Pinpoint the cell where the given text exists, returning its [X, Y] midpoint coordinate. 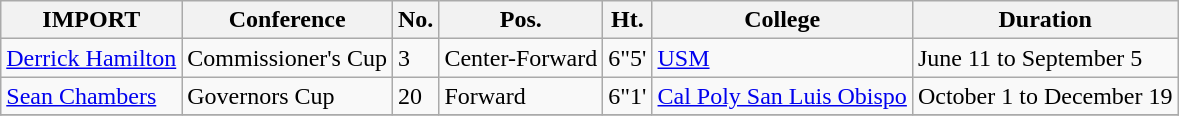
6"1' [628, 96]
Sean Chambers [92, 96]
USM [782, 58]
Center-Forward [521, 58]
October 1 to December 19 [1045, 96]
Conference [288, 20]
Commissioner's Cup [288, 58]
Duration [1045, 20]
Pos. [521, 20]
Derrick Hamilton [92, 58]
College [782, 20]
Forward [521, 96]
Ht. [628, 20]
No. [416, 20]
20 [416, 96]
IMPORT [92, 20]
6"5' [628, 58]
3 [416, 58]
Cal Poly San Luis Obispo [782, 96]
June 11 to September 5 [1045, 58]
Governors Cup [288, 96]
